Identify which cell holds the provided text, then report its (x, y) central coordinate. 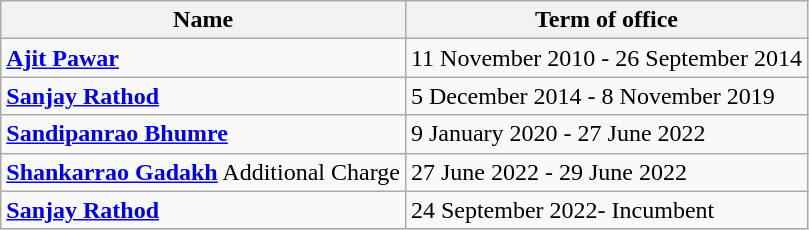
27 June 2022 - 29 June 2022 (606, 172)
Shankarrao Gadakh Additional Charge (204, 172)
24 September 2022- Incumbent (606, 210)
Name (204, 20)
Term of office (606, 20)
Sandipanrao Bhumre (204, 134)
9 January 2020 - 27 June 2022 (606, 134)
Ajit Pawar (204, 58)
5 December 2014 - 8 November 2019 (606, 96)
11 November 2010 - 26 September 2014 (606, 58)
